For the text-containing cell, return its midpoint in [X, Y] coordinate format. 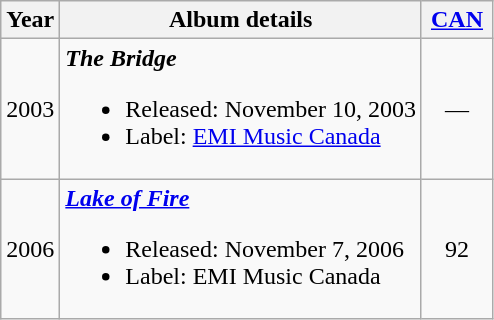
Lake of FireReleased: November 7, 2006Label: EMI Music Canada [241, 249]
CAN [456, 20]
92 [456, 249]
Year [30, 20]
Album details [241, 20]
The BridgeReleased: November 10, 2003Label: EMI Music Canada [241, 109]
2003 [30, 109]
— [456, 109]
2006 [30, 249]
